Find where the given text appears and provide that cell's center as [x, y] coordinate. 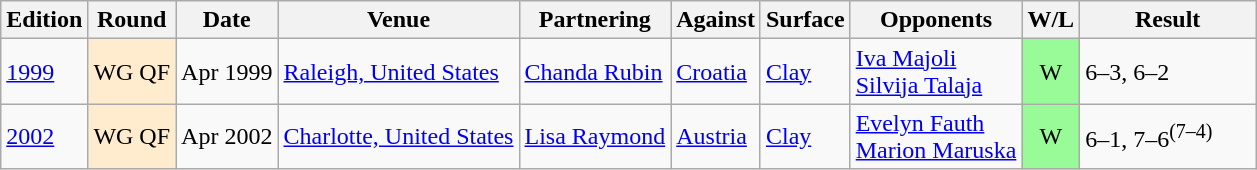
Raleigh, United States [398, 72]
Evelyn Fauth Marion Maruska [936, 136]
Partnering [595, 20]
Date [227, 20]
Edition [44, 20]
Round [132, 20]
Apr 2002 [227, 136]
Austria [716, 136]
Venue [398, 20]
Lisa Raymond [595, 136]
Charlotte, United States [398, 136]
6–1, 7–6(7–4) [1168, 136]
Opponents [936, 20]
1999 [44, 72]
2002 [44, 136]
Chanda Rubin [595, 72]
Against [716, 20]
Result [1168, 20]
Apr 1999 [227, 72]
Iva Majoli Silvija Talaja [936, 72]
W/L [1051, 20]
Surface [805, 20]
Croatia [716, 72]
6–3, 6–2 [1168, 72]
